Scan for the cell matching the given text and deliver its (X, Y) coordinate at center. 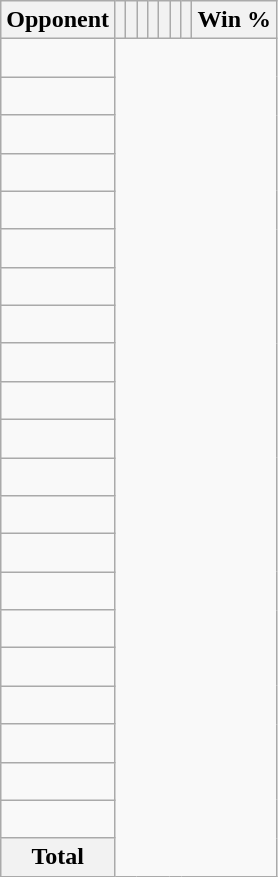
Opponent (58, 20)
Total (58, 857)
Win % (234, 20)
